Return the [x, y] coordinate for the center point of the cell that contains the specified text.  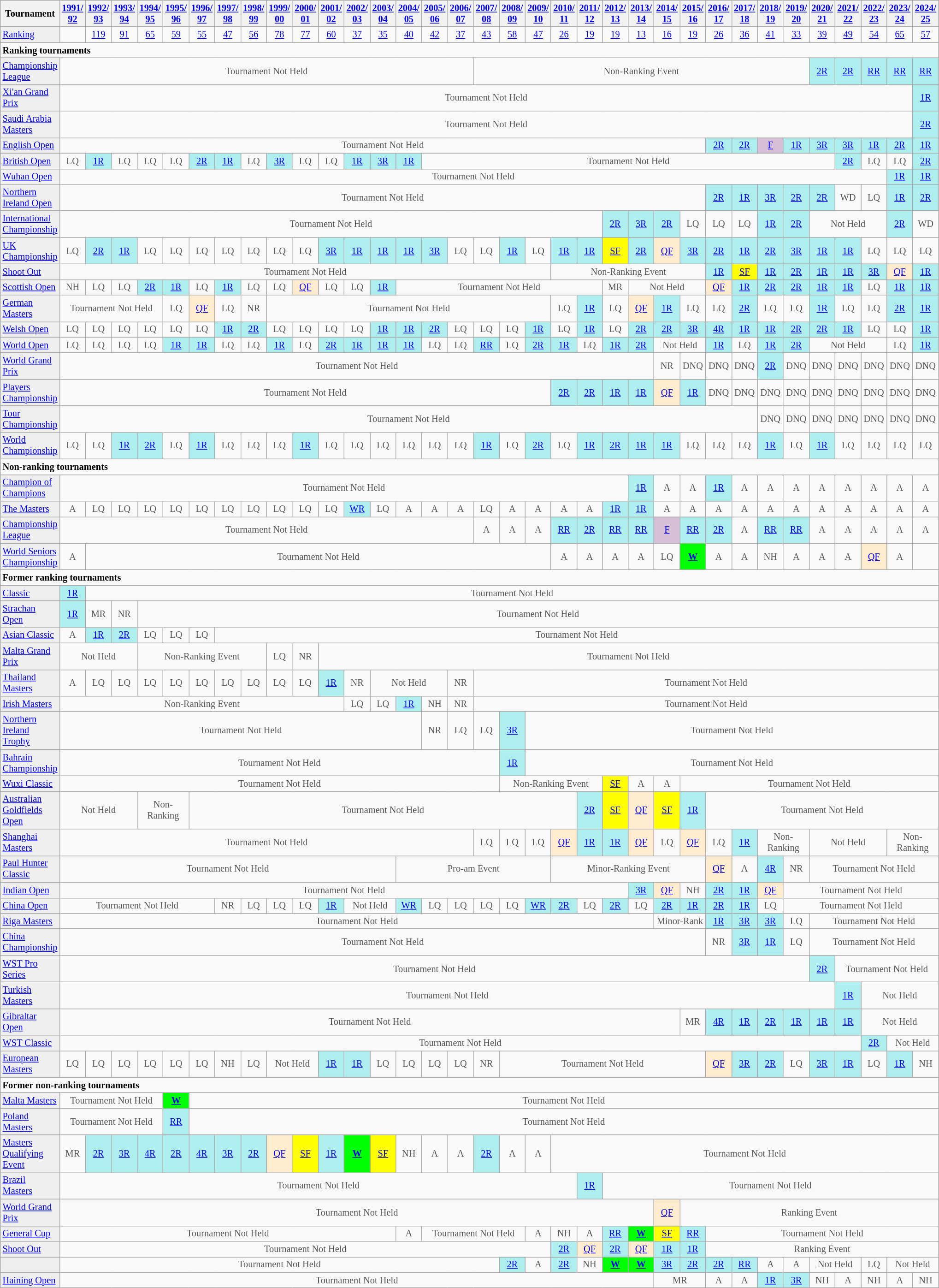
2019/20 [796, 13]
Paul Hunter Classic [30, 869]
Saudi Arabia Masters [30, 125]
2021/22 [848, 13]
2014/15 [667, 13]
China Open [30, 906]
WST Classic [30, 1043]
Malta Grand Prix [30, 656]
The Masters [30, 509]
2005/06 [435, 13]
Tour Championship [30, 419]
1999/00 [279, 13]
59 [176, 35]
2010/11 [564, 13]
2000/01 [305, 13]
Ranking tournaments [469, 50]
World Open [30, 345]
16 [667, 35]
WST Pro Series [30, 969]
Northern Ireland Open [30, 197]
2018/19 [770, 13]
Indian Open [30, 890]
2013/14 [641, 13]
1992/93 [98, 13]
1991/92 [72, 13]
2006/07 [461, 13]
2004/05 [409, 13]
1995/96 [176, 13]
Thailand Masters [30, 683]
2017/18 [744, 13]
1997/98 [228, 13]
Non-ranking tournaments [469, 467]
Gibraltar Open [30, 1022]
2001/02 [331, 13]
60 [331, 35]
39 [822, 35]
2008/09 [512, 13]
Xi'an Grand Prix [30, 98]
40 [409, 35]
Champion of Champions [30, 488]
58 [512, 35]
Pro-am Event [474, 869]
13 [641, 35]
Brazil Masters [30, 1186]
1994/95 [150, 13]
Strachan Open [30, 614]
English Open [30, 145]
43 [486, 35]
2024/25 [926, 13]
Welsh Open [30, 329]
2009/10 [538, 13]
1993/94 [124, 13]
2023/24 [900, 13]
56 [254, 35]
35 [383, 35]
57 [926, 35]
2011/12 [590, 13]
International Championship [30, 224]
World Seniors Championship [30, 557]
Former ranking tournaments [469, 577]
2012/13 [615, 13]
Wuxi Classic [30, 783]
Minor-Rank [680, 921]
Scottish Open [30, 287]
2016/17 [719, 13]
78 [279, 35]
Haining Open [30, 1280]
Tournament [30, 13]
Wuhan Open [30, 177]
Minor-Ranking Event [628, 869]
Players Championship [30, 392]
Masters Qualifying Event [30, 1154]
1998/99 [254, 13]
54 [874, 35]
Shanghai Masters [30, 843]
British Open [30, 161]
Riga Masters [30, 921]
41 [770, 35]
55 [202, 35]
UK Championship [30, 251]
Bahrain Championship [30, 763]
Northern Ireland Trophy [30, 730]
91 [124, 35]
Asian Classic [30, 635]
2002/03 [357, 13]
33 [796, 35]
42 [435, 35]
Malta Masters [30, 1101]
Poland Masters [30, 1122]
China Championship [30, 942]
Australian Goldfields Open [30, 810]
General Cup [30, 1234]
Classic [30, 593]
2015/16 [693, 13]
World Championship [30, 445]
Ranking [30, 35]
49 [848, 35]
2020/21 [822, 13]
1996/97 [202, 13]
German Masters [30, 309]
Former non-ranking tournaments [469, 1085]
119 [98, 35]
2022/23 [874, 13]
European Masters [30, 1064]
36 [744, 35]
Turkish Masters [30, 995]
2007/08 [486, 13]
77 [305, 35]
Irish Masters [30, 704]
2003/04 [383, 13]
